For the text-containing cell, return its midpoint in [X, Y] coordinate format. 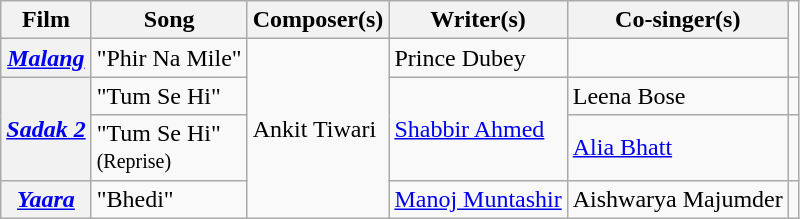
"Tum Se Hi" [169, 96]
Shabbir Ahmed [478, 128]
Alia Bhatt [678, 148]
Prince Dubey [478, 58]
"Bhedi" [169, 199]
Film [46, 20]
Leena Bose [678, 96]
Manoj Muntashir [478, 199]
"Phir Na Mile" [169, 58]
Writer(s) [478, 20]
Ankit Tiwari [318, 128]
Composer(s) [318, 20]
Co-singer(s) [678, 20]
Malang [46, 58]
Yaara [46, 199]
Aishwarya Majumder [678, 199]
Sadak 2 [46, 128]
Song [169, 20]
"Tum Se Hi"(Reprise) [169, 148]
